Pinpoint the cell where the given text exists, returning its [x, y] midpoint coordinate. 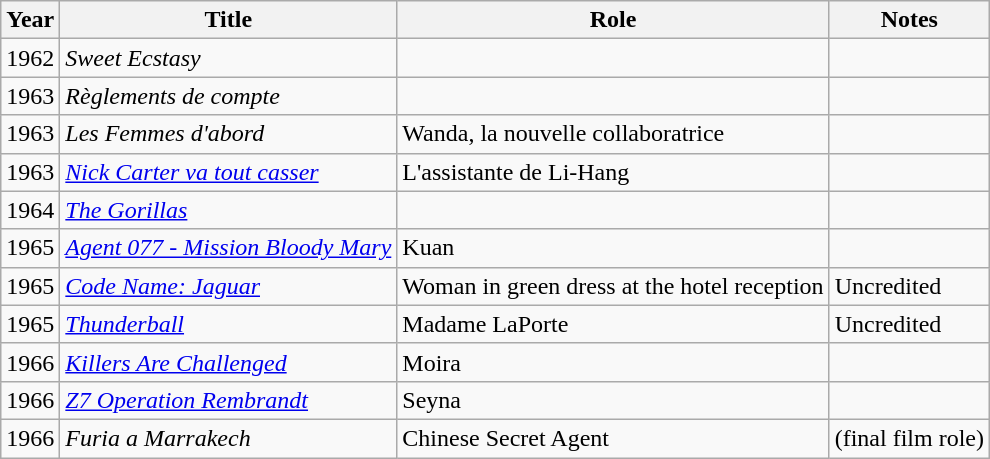
Moira [613, 362]
The Gorillas [228, 210]
Year [30, 20]
Agent 077 - Mission Bloody Mary [228, 248]
(final film role) [909, 438]
Les Femmes d'abord [228, 134]
Nick Carter va tout casser [228, 172]
Kuan [613, 248]
Règlements de compte [228, 96]
Seyna [613, 400]
Wanda, la nouvelle collaboratrice [613, 134]
Role [613, 20]
Title [228, 20]
Thunderball [228, 324]
Woman in green dress at the hotel reception [613, 286]
Killers Are Challenged [228, 362]
L'assistante de Li-Hang [613, 172]
1962 [30, 58]
Code Name: Jaguar [228, 286]
Notes [909, 20]
Sweet Ecstasy [228, 58]
Z7 Operation Rembrandt [228, 400]
1964 [30, 210]
Madame LaPorte [613, 324]
Chinese Secret Agent [613, 438]
Furia a Marrakech [228, 438]
